Identify which cell holds the provided text, then report its [x, y] central coordinate. 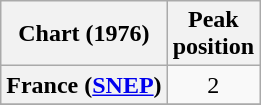
France (SNEP) [84, 85]
Chart (1976) [84, 34]
Peakposition [213, 34]
2 [213, 85]
